Find where the given text appears and provide that cell's center as (x, y) coordinate. 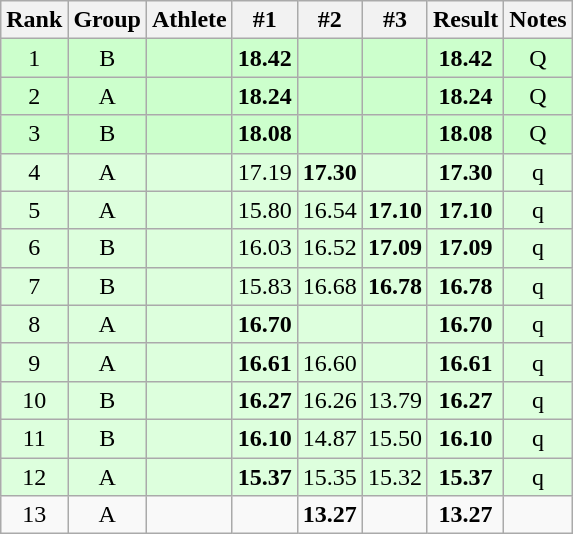
16.68 (330, 286)
Group (108, 20)
8 (34, 324)
7 (34, 286)
16.03 (264, 248)
Notes (538, 20)
16.54 (330, 210)
16.60 (330, 362)
5 (34, 210)
#3 (394, 20)
10 (34, 400)
4 (34, 172)
13.79 (394, 400)
16.52 (330, 248)
13 (34, 515)
15.50 (394, 438)
17.19 (264, 172)
2 (34, 96)
Athlete (190, 20)
#2 (330, 20)
Result (465, 20)
3 (34, 134)
14.87 (330, 438)
12 (34, 477)
15.83 (264, 286)
15.35 (330, 477)
6 (34, 248)
11 (34, 438)
1 (34, 58)
Rank (34, 20)
16.26 (330, 400)
#1 (264, 20)
15.32 (394, 477)
9 (34, 362)
15.80 (264, 210)
